Capture the cell that displays the provided text and extract its [X, Y] central coordinate. 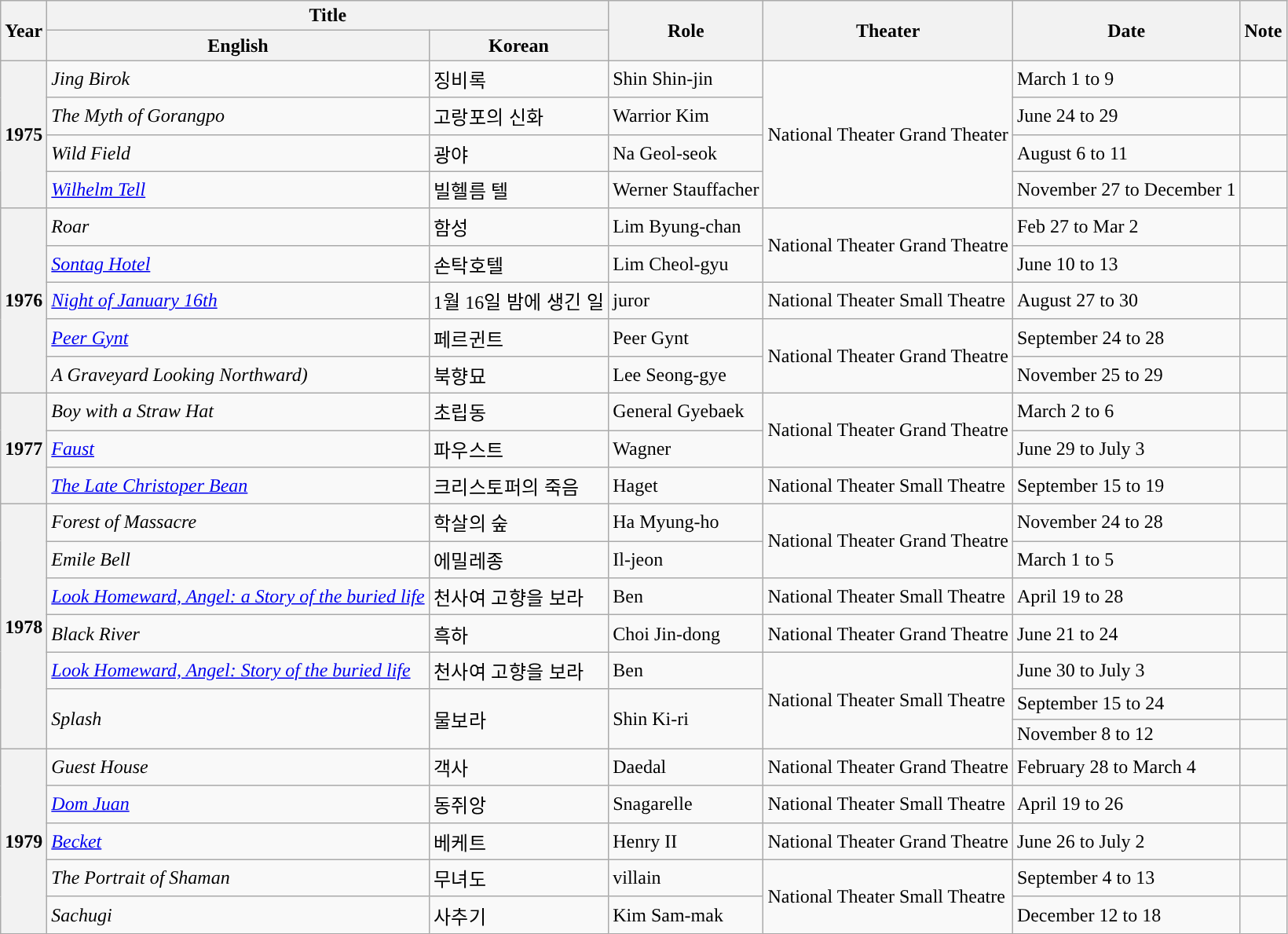
객사 [518, 767]
Lim Cheol-gyu [686, 264]
March 2 to 6 [1126, 412]
November 25 to 29 [1126, 374]
villain [686, 878]
June 26 to July 2 [1126, 841]
Becket [238, 841]
June 24 to 29 [1126, 116]
1979 [24, 841]
September 24 to 28 [1126, 338]
September 4 to 13 [1126, 878]
Look Homeward, Angel: a Story of the buried life [238, 597]
August 27 to 30 [1126, 300]
Werner Stauffacher [686, 190]
Daedal [686, 767]
Il-jeon [686, 559]
파우스트 [518, 449]
Sachugi [238, 914]
Look Homeward, Angel: Story of the buried life [238, 671]
1976 [24, 300]
Choi Jin-dong [686, 633]
August 6 to 11 [1126, 152]
Shin Ki-ri [686, 719]
Lim Byung-chan [686, 226]
1978 [24, 627]
물보라 [518, 719]
Splash [238, 719]
National Theater Grand Theater [887, 134]
November 8 to 12 [1126, 734]
Night of January 16th [238, 300]
Wild Field [238, 152]
June 29 to July 3 [1126, 449]
The Late Christoper Bean [238, 485]
Jing Birok [238, 79]
에밀레종 [518, 559]
Kim Sam-mak [686, 914]
Year [24, 31]
Haget [686, 485]
March 1 to 9 [1126, 79]
Sontag Hotel [238, 264]
Feb 27 to Mar 2 [1126, 226]
juror [686, 300]
April 19 to 26 [1126, 804]
1월 16일 밤에 생긴 일 [518, 300]
Boy with a Straw Hat [238, 412]
Forest of Massacre [238, 523]
A Graveyard Looking Northward) [238, 374]
고랑포의 신화 [518, 116]
학살의 숲 [518, 523]
December 12 to 18 [1126, 914]
1977 [24, 448]
Ha Myung-ho [686, 523]
Faust [238, 449]
Henry II [686, 841]
Title [328, 16]
The Portrait of Shaman [238, 878]
June 30 to July 3 [1126, 671]
무녀도 [518, 878]
페르귄트 [518, 338]
북향묘 [518, 374]
광야 [518, 152]
Emile Bell [238, 559]
베케트 [518, 841]
The Myth of Gorangpo [238, 116]
Wagner [686, 449]
손탁호텔 [518, 264]
June 10 to 13 [1126, 264]
징비록 [518, 79]
September 15 to 24 [1126, 704]
General Gyebaek [686, 412]
Theater [887, 31]
Guest House [238, 767]
Role [686, 31]
초립동 [518, 412]
Note [1263, 31]
March 1 to 5 [1126, 559]
Dom Juan [238, 804]
Warrior Kim [686, 116]
빌헬름 텔 [518, 190]
Shin Shin-jin [686, 79]
Date [1126, 31]
Lee Seong-gye [686, 374]
크리스토퍼의 죽음 [518, 485]
June 21 to 24 [1126, 633]
Wilhelm Tell [238, 190]
흑하 [518, 633]
동쥐앙 [518, 804]
September 15 to 19 [1126, 485]
November 27 to December 1 [1126, 190]
Na Geol-seok [686, 152]
English [238, 46]
1975 [24, 134]
February 28 to March 4 [1126, 767]
April 19 to 28 [1126, 597]
Snagarelle [686, 804]
함성 [518, 226]
November 24 to 28 [1126, 523]
Roar [238, 226]
사추기 [518, 914]
Black River [238, 633]
Korean [518, 46]
